Return the [X, Y] coordinate for the center point of the cell that contains the specified text.  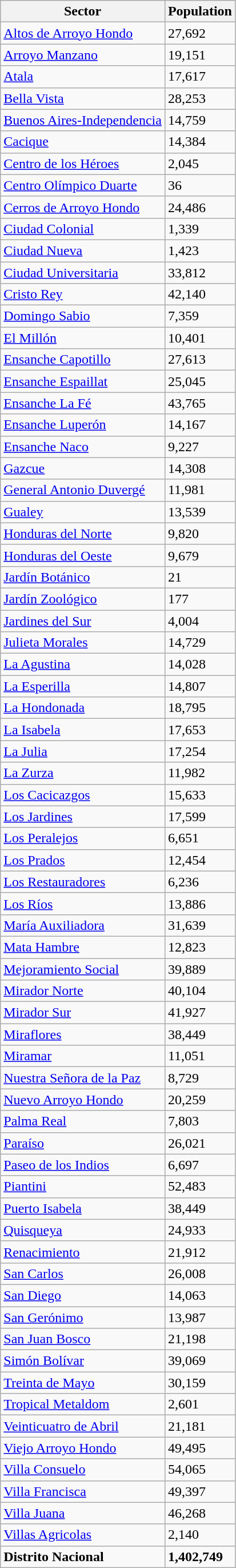
Honduras del Norte [83, 534]
Los Ríos [83, 904]
43,765 [200, 403]
San Diego [83, 1295]
18,795 [200, 708]
26,008 [200, 1273]
21,912 [200, 1252]
14,759 [200, 120]
27,692 [200, 33]
Ensanche Capotillo [83, 360]
Nuevo Arroyo Hondo [83, 1100]
11,051 [200, 1056]
13,539 [200, 512]
17,617 [200, 77]
Distrito Nacional [83, 1557]
Gazcue [83, 468]
Paraíso [83, 1143]
9,227 [200, 447]
Mejoramiento Social [83, 969]
52,483 [200, 1187]
Los Jardines [83, 817]
Puerto Isabela [83, 1208]
Ensanche Naco [83, 447]
Simón Bolívar [83, 1361]
6,651 [200, 838]
Jardín Zoológico [83, 599]
26,021 [200, 1143]
Villa Juana [83, 1513]
Ensanche Espaillat [83, 381]
13,886 [200, 904]
14,028 [200, 664]
Ciudad Universitaria [83, 273]
Altos de Arroyo Hondo [83, 33]
14,308 [200, 468]
Mirador Sur [83, 1013]
41,927 [200, 1013]
31,639 [200, 925]
La Hondonada [83, 708]
La Julia [83, 751]
Population [200, 11]
36 [200, 185]
33,812 [200, 273]
9,820 [200, 534]
Ciudad Nueva [83, 250]
Villa Francisca [83, 1491]
Jardín Botánico [83, 577]
Miraflores [83, 1034]
2,045 [200, 164]
49,495 [200, 1448]
Buenos Aires-Independencia [83, 120]
Atala [83, 77]
Mata Hambre [83, 947]
Paseo de los Indios [83, 1165]
Renacimiento [83, 1252]
Ensanche La Fé [83, 403]
Viejo Arroyo Hondo [83, 1448]
6,697 [200, 1165]
1,402,749 [200, 1557]
La Isabela [83, 730]
Centro Olímpico Duarte [83, 185]
Los Peralejos [83, 838]
14,729 [200, 643]
La Agustina [83, 664]
17,254 [200, 751]
Honduras del Oeste [83, 555]
Mirador Norte [83, 991]
2,140 [200, 1535]
Jardines del Sur [83, 620]
54,065 [200, 1470]
27,613 [200, 360]
19,151 [200, 55]
4,004 [200, 620]
12,823 [200, 947]
40,104 [200, 991]
Miramar [83, 1056]
Sector [83, 11]
21,198 [200, 1339]
Cacique [83, 142]
39,069 [200, 1361]
Bella Vista [83, 98]
11,981 [200, 490]
14,384 [200, 142]
177 [200, 599]
Ciudad Colonial [83, 229]
30,159 [200, 1383]
11,982 [200, 773]
14,063 [200, 1295]
14,807 [200, 686]
Los Prados [83, 860]
Quisqueya [83, 1230]
42,140 [200, 295]
7,359 [200, 316]
28,253 [200, 98]
39,889 [200, 969]
7,803 [200, 1121]
San Carlos [83, 1273]
2,601 [200, 1404]
Cerros de Arroyo Hondo [83, 207]
Los Restauradores [83, 882]
Treinta de Mayo [83, 1383]
6,236 [200, 882]
9,679 [200, 555]
24,933 [200, 1230]
Nuestra Señora de la Paz [83, 1078]
10,401 [200, 338]
Centro de los Héroes [83, 164]
Los Cacicazgos [83, 795]
Ensanche Luperón [83, 425]
8,729 [200, 1078]
Tropical Metaldom [83, 1404]
17,653 [200, 730]
1,423 [200, 250]
Cristo Rey [83, 295]
17,599 [200, 817]
1,339 [200, 229]
20,259 [200, 1100]
24,486 [200, 207]
San Gerónimo [83, 1317]
El Millón [83, 338]
12,454 [200, 860]
María Auxiliadora [83, 925]
21,181 [200, 1426]
49,397 [200, 1491]
Julieta Morales [83, 643]
14,167 [200, 425]
13,987 [200, 1317]
Veinticuatro de Abril [83, 1426]
15,633 [200, 795]
La Esperilla [83, 686]
Gualey [83, 512]
General Antonio Duvergé [83, 490]
25,045 [200, 381]
46,268 [200, 1513]
La Zurza [83, 773]
21 [200, 577]
Villa Consuelo [83, 1470]
Piantini [83, 1187]
Villas Agricolas [83, 1535]
Palma Real [83, 1121]
Domingo Sabio [83, 316]
Arroyo Manzano [83, 55]
San Juan Bosco [83, 1339]
